Return (x, y) of the center of cell containing provided text 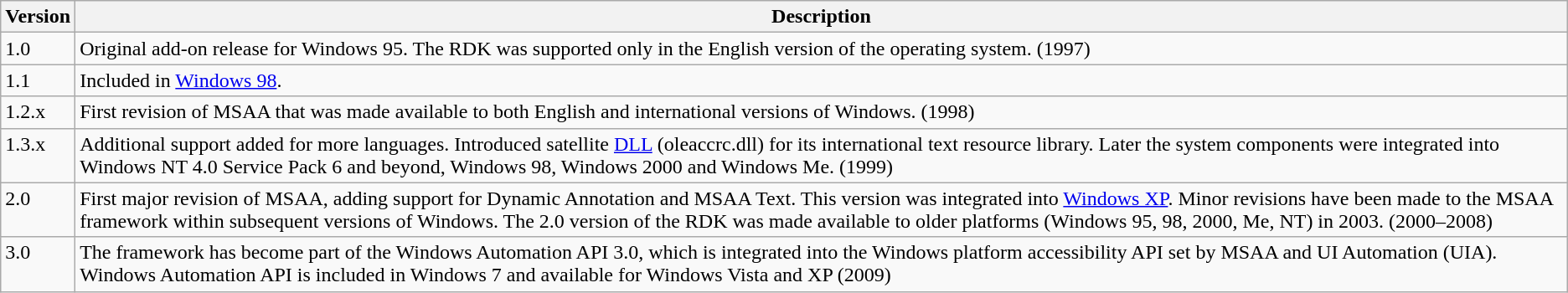
First revision of MSAA that was made available to both English and international versions of Windows. (1998) (822, 112)
1.2.x (39, 112)
1.0 (39, 49)
Included in Windows 98. (822, 80)
1.3.x (39, 156)
2.0 (39, 209)
Original add-on release for Windows 95. The RDK was supported only in the English version of the operating system. (1997) (822, 49)
3.0 (39, 265)
Version (39, 17)
1.1 (39, 80)
Description (822, 17)
